Return the (x, y) coordinate for the center point of the cell that contains the specified text.  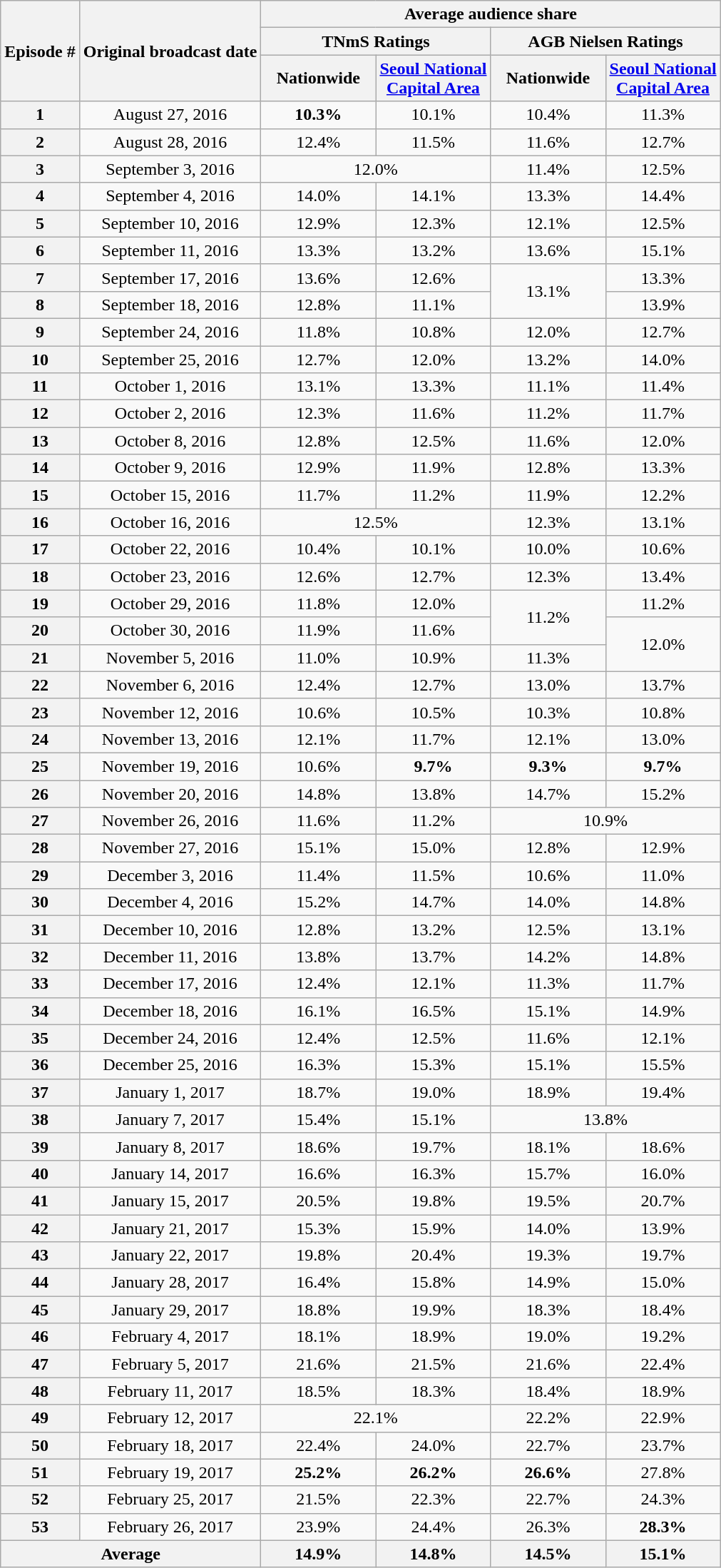
53 (40, 1527)
14.2% (548, 957)
October 1, 2016 (170, 387)
45 (40, 1310)
52 (40, 1500)
9.3% (548, 766)
November 27, 2016 (170, 848)
October 30, 2016 (170, 631)
26 (40, 794)
September 11, 2016 (170, 250)
44 (40, 1283)
September 24, 2016 (170, 332)
28.3% (663, 1527)
Episode # (40, 51)
December 24, 2016 (170, 1038)
February 12, 2017 (170, 1418)
Original broadcast date (170, 51)
September 4, 2016 (170, 196)
27 (40, 821)
13.4% (663, 576)
AGB Nielsen Ratings (605, 41)
21 (40, 658)
14.4% (663, 196)
27.8% (663, 1472)
15.9% (434, 1228)
January 7, 2017 (170, 1119)
January 22, 2017 (170, 1256)
Average audience share (491, 14)
47 (40, 1364)
January 28, 2017 (170, 1283)
18.8% (318, 1310)
28 (40, 848)
12 (40, 414)
20.7% (663, 1201)
22 (40, 685)
January 14, 2017 (170, 1174)
September 3, 2016 (170, 169)
9 (40, 332)
4 (40, 196)
November 13, 2016 (170, 739)
February 19, 2017 (170, 1472)
26.6% (548, 1472)
34 (40, 1011)
23.7% (663, 1445)
22.9% (663, 1418)
August 28, 2016 (170, 142)
11 (40, 387)
September 10, 2016 (170, 223)
January 29, 2017 (170, 1310)
38 (40, 1119)
February 4, 2017 (170, 1337)
September 18, 2016 (170, 305)
January 8, 2017 (170, 1146)
19.5% (548, 1201)
TNmS Ratings (376, 41)
15 (40, 495)
18.5% (318, 1391)
10 (40, 359)
18.7% (318, 1092)
15.4% (318, 1119)
22.1% (376, 1418)
46 (40, 1337)
15.7% (548, 1174)
15.8% (434, 1283)
December 11, 2016 (170, 957)
August 27, 2016 (170, 115)
15.5% (663, 1065)
November 12, 2016 (170, 712)
October 2, 2016 (170, 414)
49 (40, 1418)
37 (40, 1092)
November 19, 2016 (170, 766)
13 (40, 441)
December 10, 2016 (170, 930)
23.9% (318, 1527)
42 (40, 1228)
31 (40, 930)
November 20, 2016 (170, 794)
12.2% (663, 495)
19.4% (663, 1092)
26.2% (434, 1472)
November 6, 2016 (170, 685)
6 (40, 250)
December 3, 2016 (170, 875)
20.4% (434, 1256)
10.5% (434, 712)
33 (40, 984)
36 (40, 1065)
January 21, 2017 (170, 1228)
January 15, 2017 (170, 1201)
24.4% (434, 1527)
20 (40, 631)
24.3% (663, 1500)
October 15, 2016 (170, 495)
16.6% (318, 1174)
35 (40, 1038)
16.1% (318, 1011)
February 25, 2017 (170, 1500)
50 (40, 1445)
18 (40, 576)
22.2% (548, 1418)
19.9% (434, 1310)
16.0% (663, 1174)
November 26, 2016 (170, 821)
December 18, 2016 (170, 1011)
25.2% (318, 1472)
29 (40, 875)
43 (40, 1256)
19.2% (663, 1337)
32 (40, 957)
10.0% (548, 549)
3 (40, 169)
December 4, 2016 (170, 902)
14 (40, 468)
8 (40, 305)
19.3% (548, 1256)
24.0% (434, 1445)
23 (40, 712)
14.1% (434, 196)
22.3% (434, 1500)
1 (40, 115)
20.5% (318, 1201)
16.5% (434, 1011)
24 (40, 739)
5 (40, 223)
October 9, 2016 (170, 468)
October 23, 2016 (170, 576)
14.5% (548, 1554)
30 (40, 902)
16.4% (318, 1283)
January 1, 2017 (170, 1092)
September 17, 2016 (170, 278)
November 5, 2016 (170, 658)
September 25, 2016 (170, 359)
October 29, 2016 (170, 604)
7 (40, 278)
40 (40, 1174)
41 (40, 1201)
2 (40, 142)
February 11, 2017 (170, 1391)
December 25, 2016 (170, 1065)
October 8, 2016 (170, 441)
19 (40, 604)
39 (40, 1146)
16 (40, 522)
Average (131, 1554)
26.3% (548, 1527)
February 5, 2017 (170, 1364)
February 26, 2017 (170, 1527)
October 22, 2016 (170, 549)
48 (40, 1391)
51 (40, 1472)
December 17, 2016 (170, 984)
17 (40, 549)
February 18, 2017 (170, 1445)
25 (40, 766)
October 16, 2016 (170, 522)
